Provide the [X, Y] coordinate of the cell's center where the given text is located.  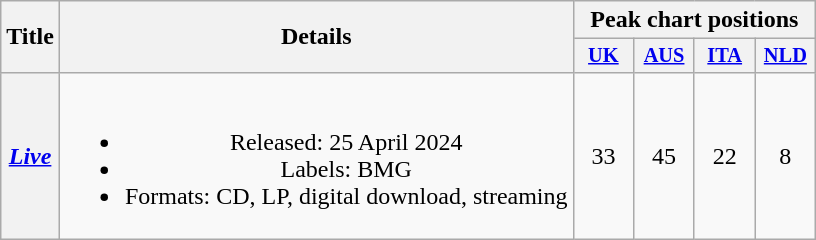
22 [724, 156]
8 [786, 156]
45 [664, 156]
ITA [724, 56]
Peak chart positions [694, 20]
Title [30, 37]
UK [604, 56]
Live [30, 156]
NLD [786, 56]
AUS [664, 56]
Released: 25 April 2024Labels: BMGFormats: CD, LP, digital download, streaming [316, 156]
Details [316, 37]
33 [604, 156]
